From the cell containing the given text, extract its center point as [x, y] coordinate. 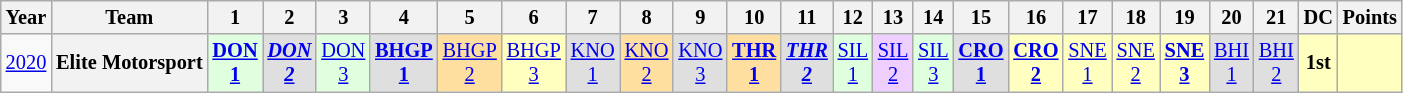
11 [807, 17]
BHGP1 [404, 63]
21 [1276, 17]
7 [593, 17]
CRO2 [1036, 63]
THR2 [807, 63]
14 [933, 17]
3 [343, 17]
KNO2 [647, 63]
KNO3 [700, 63]
15 [980, 17]
BHI1 [1232, 63]
5 [470, 17]
SNE1 [1087, 63]
17 [1087, 17]
19 [1184, 17]
Elite Motorsport [129, 63]
Points [1370, 17]
SIL2 [893, 63]
DC [1318, 17]
SNE2 [1136, 63]
THR1 [754, 63]
2 [289, 17]
SNE3 [1184, 63]
10 [754, 17]
Team [129, 17]
1 [236, 17]
4 [404, 17]
Year [26, 17]
SIL1 [853, 63]
BHGP3 [534, 63]
18 [1136, 17]
DON3 [343, 63]
8 [647, 17]
20 [1232, 17]
12 [853, 17]
CRO1 [980, 63]
BHGP2 [470, 63]
2020 [26, 63]
9 [700, 17]
1st [1318, 63]
DON1 [236, 63]
16 [1036, 17]
BHI2 [1276, 63]
SIL3 [933, 63]
13 [893, 17]
DON2 [289, 63]
6 [534, 17]
KNO1 [593, 63]
